Detect which cell encompasses the target text, then output its [x, y] center coordinate. 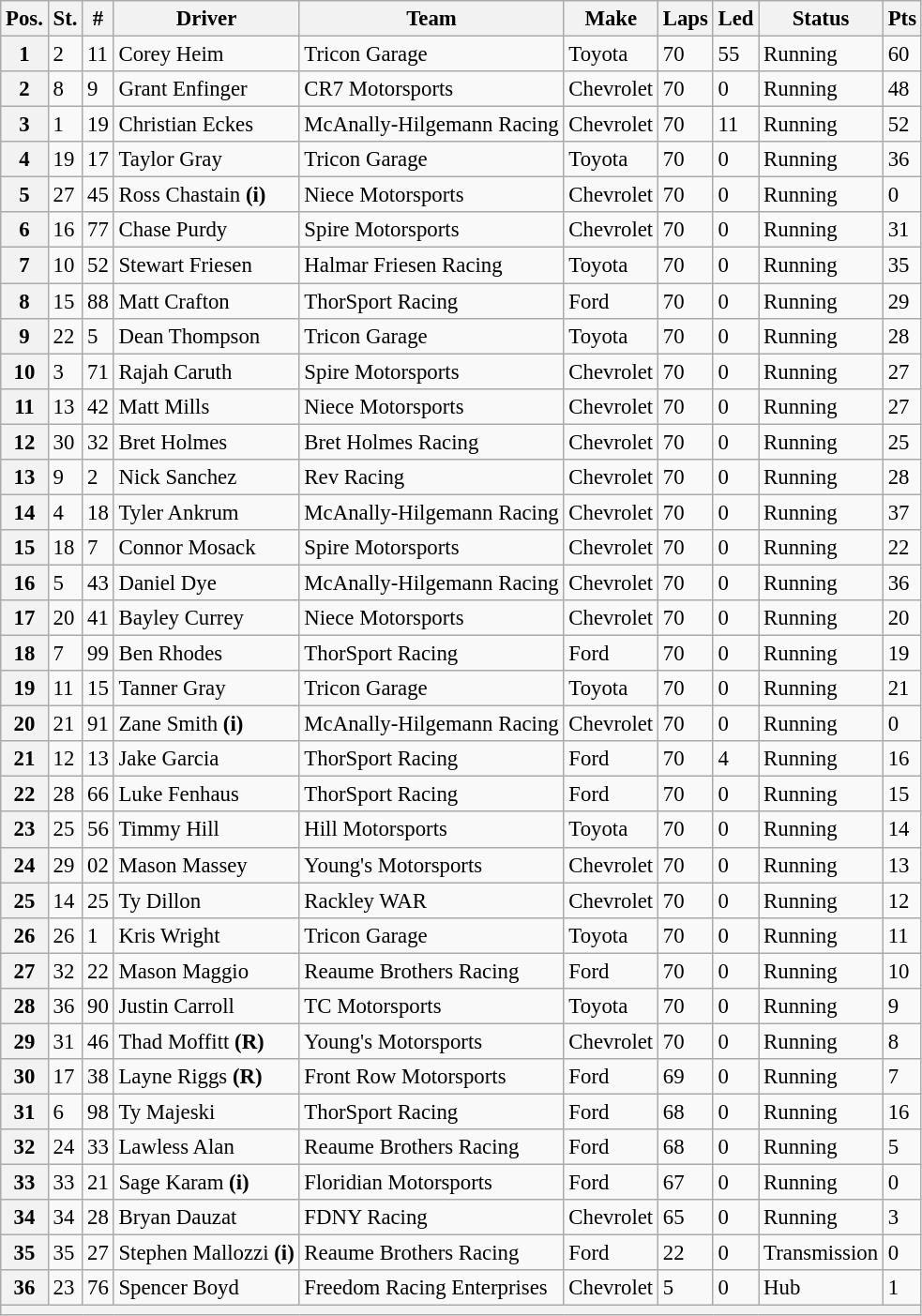
65 [685, 1218]
Freedom Racing Enterprises [431, 1288]
Bret Holmes [206, 442]
98 [98, 1112]
Tyler Ankrum [206, 512]
Pts [902, 19]
77 [98, 230]
Floridian Motorsports [431, 1183]
St. [66, 19]
Rev Racing [431, 477]
60 [902, 54]
Justin Carroll [206, 1006]
Pos. [24, 19]
Taylor Gray [206, 159]
Front Row Motorsports [431, 1077]
Nick Sanchez [206, 477]
42 [98, 406]
55 [735, 54]
Driver [206, 19]
Laps [685, 19]
Stewart Friesen [206, 265]
Mason Maggio [206, 971]
Rajah Caruth [206, 371]
Ty Majeski [206, 1112]
Make [611, 19]
Thad Moffitt (R) [206, 1041]
Ross Chastain (i) [206, 195]
Mason Massey [206, 865]
Layne Riggs (R) [206, 1077]
91 [98, 724]
Tanner Gray [206, 688]
90 [98, 1006]
Bret Holmes Racing [431, 442]
Transmission [822, 1253]
71 [98, 371]
Bayley Currey [206, 618]
Led [735, 19]
66 [98, 794]
99 [98, 654]
88 [98, 301]
38 [98, 1077]
67 [685, 1183]
# [98, 19]
69 [685, 1077]
Luke Fenhaus [206, 794]
Connor Mosack [206, 548]
Lawless Alan [206, 1147]
Spencer Boyd [206, 1288]
Jake Garcia [206, 759]
Kris Wright [206, 935]
56 [98, 830]
45 [98, 195]
Matt Crafton [206, 301]
48 [902, 89]
Hub [822, 1288]
46 [98, 1041]
Timmy Hill [206, 830]
37 [902, 512]
Team [431, 19]
Halmar Friesen Racing [431, 265]
Bryan Dauzat [206, 1218]
Stephen Mallozzi (i) [206, 1253]
Sage Karam (i) [206, 1183]
FDNY Racing [431, 1218]
Zane Smith (i) [206, 724]
41 [98, 618]
Ty Dillon [206, 900]
02 [98, 865]
Christian Eckes [206, 125]
Dean Thompson [206, 336]
Ben Rhodes [206, 654]
Status [822, 19]
CR7 Motorsports [431, 89]
Daniel Dye [206, 582]
Chase Purdy [206, 230]
Corey Heim [206, 54]
Hill Motorsports [431, 830]
76 [98, 1288]
Matt Mills [206, 406]
TC Motorsports [431, 1006]
Grant Enfinger [206, 89]
Rackley WAR [431, 900]
43 [98, 582]
